Locate the cell with the specified text and output its (x, y) center coordinate. 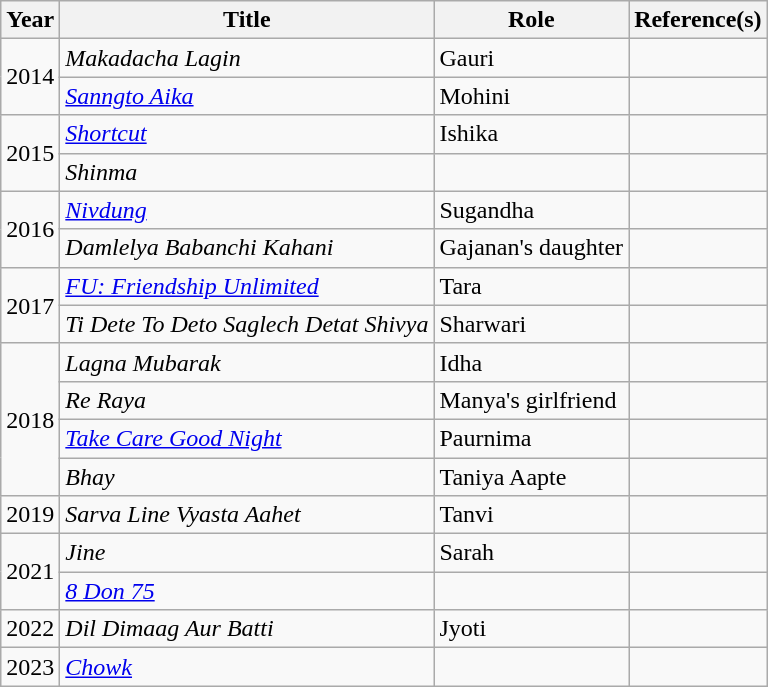
Paurnima (532, 438)
2016 (30, 229)
Lagna Mubarak (247, 362)
2015 (30, 153)
Jine (247, 553)
Taniya Aapte (532, 477)
Chowk (247, 667)
Gajanan's daughter (532, 248)
Title (247, 20)
Dil Dimaag Aur Batti (247, 629)
8 Don 75 (247, 591)
2021 (30, 572)
Sharwari (532, 324)
Sanngto Aika (247, 96)
2014 (30, 77)
Idha (532, 362)
Ishika (532, 134)
Sugandha (532, 210)
Sarva Line Vyasta Aahet (247, 515)
Nivdung (247, 210)
2022 (30, 629)
Ti Dete To Deto Saglech Detat Shivya (247, 324)
2023 (30, 667)
Re Raya (247, 400)
2018 (30, 419)
Tara (532, 286)
FU: Friendship Unlimited (247, 286)
Role (532, 20)
Take Care Good Night (247, 438)
Sarah (532, 553)
Bhay (247, 477)
Tanvi (532, 515)
Makadacha Lagin (247, 58)
Shinma (247, 172)
Manya's girlfriend (532, 400)
2017 (30, 305)
Damlelya Babanchi Kahani (247, 248)
Mohini (532, 96)
Year (30, 20)
Jyoti (532, 629)
Gauri (532, 58)
2019 (30, 515)
Reference(s) (698, 20)
Shortcut (247, 134)
